Extract the [X, Y] coordinate from the center of the cell holding the provided text.  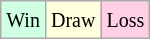
Draw [72, 20]
Loss [126, 20]
Win [24, 20]
